Scan for the cell matching the given text and deliver its [X, Y] coordinate at center. 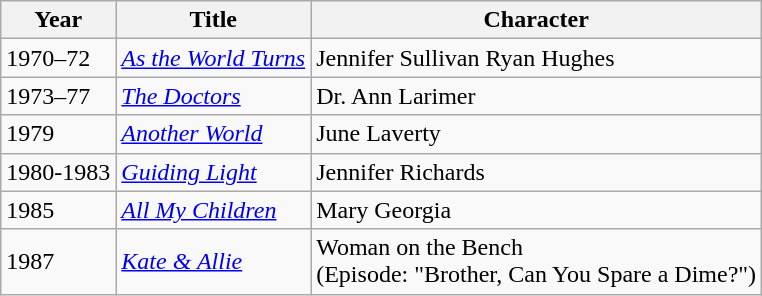
Jennifer Richards [536, 172]
All My Children [214, 210]
Another World [214, 134]
Title [214, 20]
1980-1983 [58, 172]
Woman on the Bench(Episode: "Brother, Can You Spare a Dime?") [536, 262]
As the World Turns [214, 58]
1973–77 [58, 96]
Guiding Light [214, 172]
June Laverty [536, 134]
Mary Georgia [536, 210]
Jennifer Sullivan Ryan Hughes [536, 58]
1987 [58, 262]
1985 [58, 210]
Kate & Allie [214, 262]
1970–72 [58, 58]
The Doctors [214, 96]
Dr. Ann Larimer [536, 96]
1979 [58, 134]
Year [58, 20]
Character [536, 20]
